Output the [x, y] coordinate of the center of the cell containing the given text.  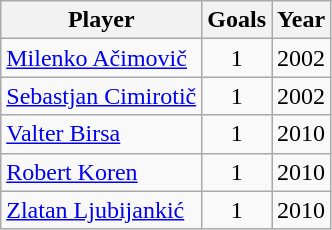
Zlatan Ljubijankić [102, 210]
Player [102, 20]
Goals [237, 20]
Sebastjan Cimirotič [102, 96]
Year [302, 20]
Robert Koren [102, 172]
Valter Birsa [102, 134]
Milenko Ačimovič [102, 58]
